Determine the [X, Y] coordinate at the center of the cell enclosing the given text.  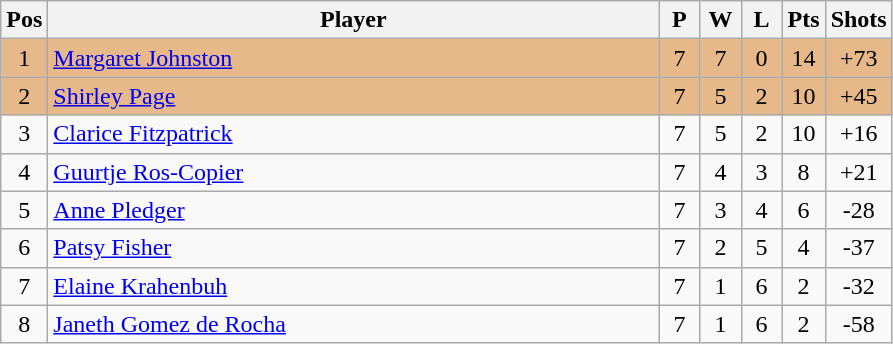
14 [804, 58]
Pos [24, 20]
+73 [858, 58]
Shirley Page [354, 96]
-37 [858, 248]
Pts [804, 20]
P [680, 20]
Margaret Johnston [354, 58]
+16 [858, 134]
Shots [858, 20]
-32 [858, 286]
Guurtje Ros-Copier [354, 172]
Clarice Fitzpatrick [354, 134]
Janeth Gomez de Rocha [354, 324]
-28 [858, 210]
Patsy Fisher [354, 248]
Player [354, 20]
+21 [858, 172]
-58 [858, 324]
Anne Pledger [354, 210]
+45 [858, 96]
W [720, 20]
L [762, 20]
Elaine Krahenbuh [354, 286]
0 [762, 58]
